Return [x, y] of the center of cell containing provided text 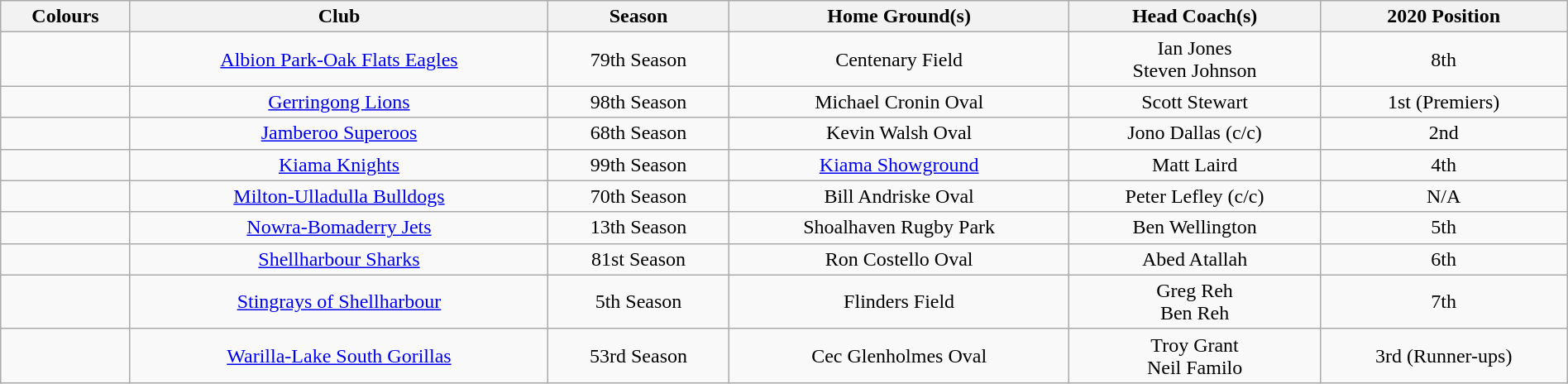
Head Coach(s) [1194, 17]
Warilla-Lake South Gorillas [339, 356]
79th Season [638, 60]
2nd [1444, 133]
99th Season [638, 165]
Ian JonesSteven Johnson [1194, 60]
Jamberoo Superoos [339, 133]
Kevin Walsh Oval [899, 133]
Flinders Field [899, 301]
Matt Laird [1194, 165]
Colours [66, 17]
Stingrays of Shellharbour [339, 301]
Kiama Knights [339, 165]
Scott Stewart [1194, 102]
5th Season [638, 301]
2020 Position [1444, 17]
6th [1444, 259]
N/A [1444, 196]
8th [1444, 60]
Albion Park-Oak Flats Eagles [339, 60]
70th Season [638, 196]
Ron Costello Oval [899, 259]
Cec Glenholmes Oval [899, 356]
Abed Atallah [1194, 259]
4th [1444, 165]
5th [1444, 228]
Shellharbour Sharks [339, 259]
Season [638, 17]
Kiama Showground [899, 165]
Jono Dallas (c/c) [1194, 133]
Gerringong Lions [339, 102]
Home Ground(s) [899, 17]
Club [339, 17]
Troy GrantNeil Familo [1194, 356]
81st Season [638, 259]
3rd (Runner-ups) [1444, 356]
68th Season [638, 133]
Milton-Ulladulla Bulldogs [339, 196]
Nowra-Bomaderry Jets [339, 228]
Peter Lefley (c/c) [1194, 196]
7th [1444, 301]
1st (Premiers) [1444, 102]
Ben Wellington [1194, 228]
Michael Cronin Oval [899, 102]
Bill Andriske Oval [899, 196]
53rd Season [638, 356]
Centenary Field [899, 60]
Shoalhaven Rugby Park [899, 228]
Greg RehBen Reh [1194, 301]
13th Season [638, 228]
98th Season [638, 102]
